Extract the [X, Y] coordinate from the center of the cell holding the provided text.  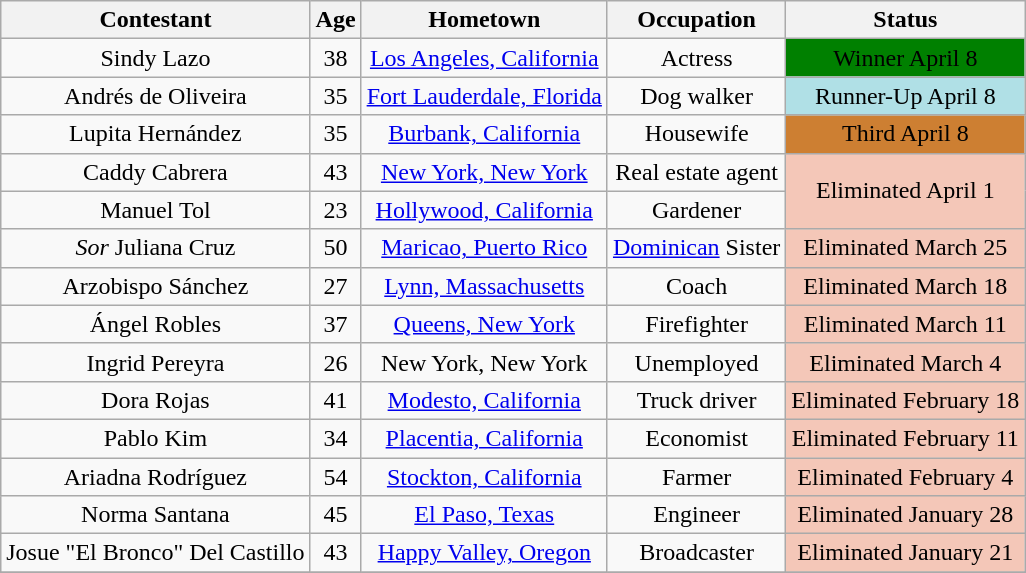
Happy Valley, Oregon [484, 553]
Arzobispo Sánchez [156, 286]
Housewife [696, 134]
El Paso, Texas [484, 515]
Eliminated March 4 [906, 362]
Dominican Sister [696, 248]
Coach [696, 286]
Los Angeles, California [484, 58]
Runner-Up April 8 [906, 96]
Gardener [696, 210]
Occupation [696, 20]
Eliminated February 4 [906, 477]
Truck driver [696, 400]
Broadcaster [696, 553]
Ariadna Rodríguez [156, 477]
26 [336, 362]
Eliminated March 11 [906, 324]
Burbank, California [484, 134]
Eliminated March 25 [906, 248]
50 [336, 248]
Status [906, 20]
Eliminated February 18 [906, 400]
Fort Lauderdale, Florida [484, 96]
27 [336, 286]
Hometown [484, 20]
Modesto, California [484, 400]
Ingrid Pereyra [156, 362]
Engineer [696, 515]
Eliminated February 11 [906, 438]
41 [336, 400]
Sindy Lazo [156, 58]
Lynn, Massachusetts [484, 286]
Eliminated January 28 [906, 515]
54 [336, 477]
Farmer [696, 477]
Eliminated January 21 [906, 553]
Pablo Kim [156, 438]
Dog walker [696, 96]
34 [336, 438]
37 [336, 324]
Andrés de Oliveira [156, 96]
Lupita Hernández [156, 134]
Winner April 8 [906, 58]
Eliminated April 1 [906, 191]
Norma Santana [156, 515]
Real estate agent [696, 172]
Sor Juliana Cruz [156, 248]
Caddy Cabrera [156, 172]
Unemployed [696, 362]
23 [336, 210]
Eliminated March 18 [906, 286]
Firefighter [696, 324]
Placentia, California [484, 438]
Dora Rojas [156, 400]
45 [336, 515]
Maricao, Puerto Rico [484, 248]
Age [336, 20]
Stockton, California [484, 477]
Manuel Tol [156, 210]
Contestant [156, 20]
38 [336, 58]
Third April 8 [906, 134]
Josue "El Bronco" Del Castillo [156, 553]
Hollywood, California [484, 210]
Ángel Robles [156, 324]
Queens, New York [484, 324]
Economist [696, 438]
Actress [696, 58]
